Pinpoint the cell where the given text exists, returning its [x, y] midpoint coordinate. 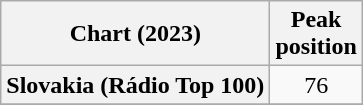
Slovakia (Rádio Top 100) [136, 85]
76 [316, 85]
Chart (2023) [136, 34]
Peakposition [316, 34]
